For the text-containing cell, return its midpoint in (X, Y) coordinate format. 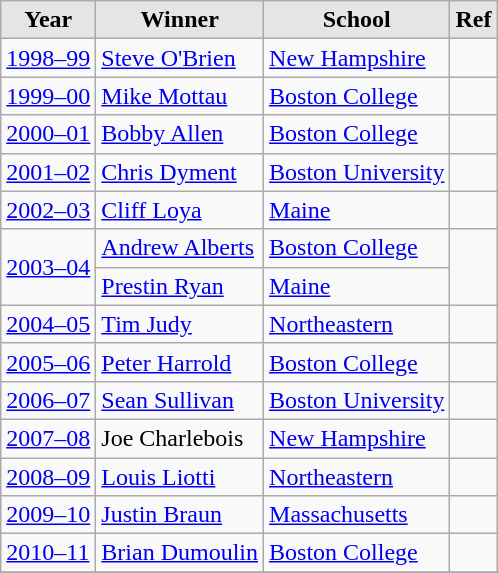
Tim Judy (180, 324)
2004–05 (48, 324)
2006–07 (48, 400)
2005–06 (48, 362)
Peter Harrold (180, 362)
2002–03 (48, 210)
School (357, 20)
Winner (180, 20)
Mike Mottau (180, 96)
Massachusetts (357, 515)
Bobby Allen (180, 134)
Chris Dyment (180, 172)
Year (48, 20)
2008–09 (48, 477)
2000–01 (48, 134)
Prestin Ryan (180, 286)
Steve O'Brien (180, 58)
2009–10 (48, 515)
Cliff Loya (180, 210)
Joe Charlebois (180, 438)
1999–00 (48, 96)
2003–04 (48, 267)
1998–99 (48, 58)
2010–11 (48, 553)
Andrew Alberts (180, 248)
Ref (474, 20)
Sean Sullivan (180, 400)
Brian Dumoulin (180, 553)
Justin Braun (180, 515)
2001–02 (48, 172)
2007–08 (48, 438)
Louis Liotti (180, 477)
